Determine the (x, y) coordinate at the center of the cell enclosing the given text.  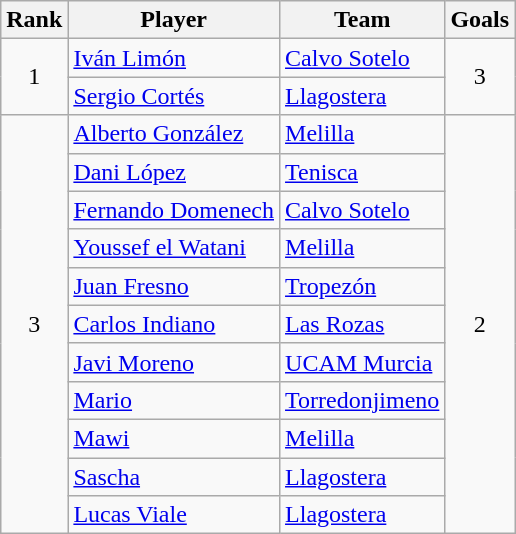
Alberto González (174, 134)
1 (34, 77)
Rank (34, 20)
Las Rozas (362, 324)
2 (480, 324)
Tropezón (362, 286)
UCAM Murcia (362, 362)
Carlos Indiano (174, 324)
Player (174, 20)
Javi Moreno (174, 362)
Team (362, 20)
Mario (174, 400)
Goals (480, 20)
Sergio Cortés (174, 96)
Iván Limón (174, 58)
Juan Fresno (174, 286)
Mawi (174, 438)
Youssef el Watani (174, 248)
Lucas Viale (174, 515)
Tenisca (362, 172)
Sascha (174, 477)
Dani López (174, 172)
Fernando Domenech (174, 210)
Torredonjimeno (362, 400)
